Capture the cell that displays the provided text and extract its (x, y) central coordinate. 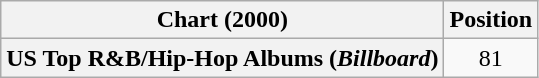
81 (491, 58)
Chart (2000) (222, 20)
US Top R&B/Hip-Hop Albums (Billboard) (222, 58)
Position (491, 20)
